Capture the cell that displays the provided text and extract its [x, y] central coordinate. 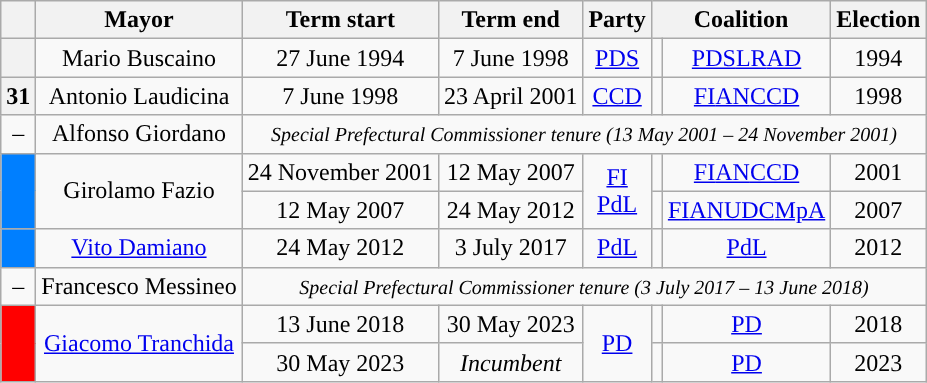
31 [18, 96]
Vito Damiano [139, 248]
Alfonso Giordano [139, 134]
24 November 2001 [340, 172]
Mario Buscaino [139, 58]
Term start [340, 20]
Antonio Laudicina [139, 96]
2001 [878, 172]
3 July 2017 [511, 248]
Term end [511, 20]
23 April 2001 [511, 96]
Incumbent [511, 362]
FIPdL [617, 191]
2007 [878, 210]
2012 [878, 248]
13 June 2018 [340, 324]
Mayor [139, 20]
Coalition [740, 20]
27 June 1994 [340, 58]
Party [617, 20]
PDSLRAD [746, 58]
Giacomo Tranchida [139, 343]
2023 [878, 362]
Francesco Messineo [139, 286]
1994 [878, 58]
1998 [878, 96]
Special Prefectural Commissioner tenure (3 July 2017 – 13 June 2018) [584, 286]
2018 [878, 324]
PDS [617, 58]
CCD [617, 96]
Special Prefectural Commissioner tenure (13 May 2001 – 24 November 2001) [584, 134]
Girolamo Fazio [139, 191]
Election [878, 20]
FIANUDCMpA [746, 210]
